Search for the cell housing the specified text and yield its (x, y) center coordinate. 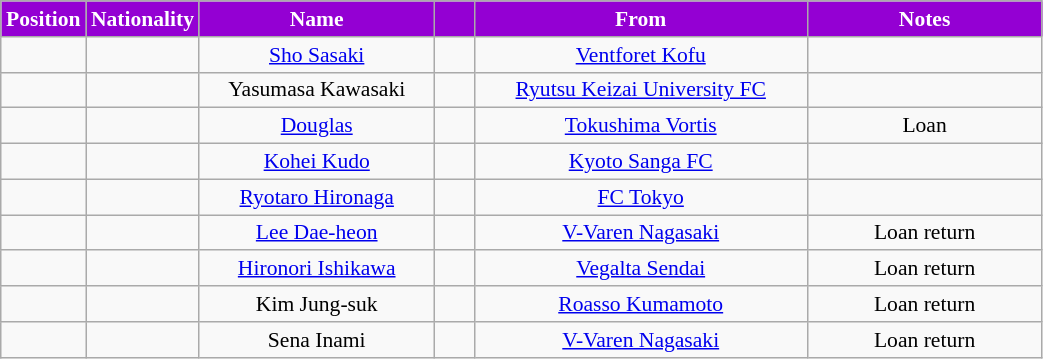
Position (44, 19)
Ryutsu Keizai University FC (640, 90)
Kim Jung-suk (316, 304)
Kyoto Sanga FC (640, 162)
Sho Sasaki (316, 55)
Tokushima Vortis (640, 126)
Nationality (142, 19)
Hironori Ishikawa (316, 269)
Yasumasa Kawasaki (316, 90)
Lee Dae-heon (316, 233)
Kohei Kudo (316, 162)
Notes (924, 19)
Ryotaro Hironaga (316, 197)
Roasso Kumamoto (640, 304)
Name (316, 19)
Ventforet Kofu (640, 55)
Loan (924, 126)
Sena Inami (316, 340)
From (640, 19)
Vegalta Sendai (640, 269)
FC Tokyo (640, 197)
Douglas (316, 126)
